Scan for the cell matching the given text and deliver its (X, Y) coordinate at center. 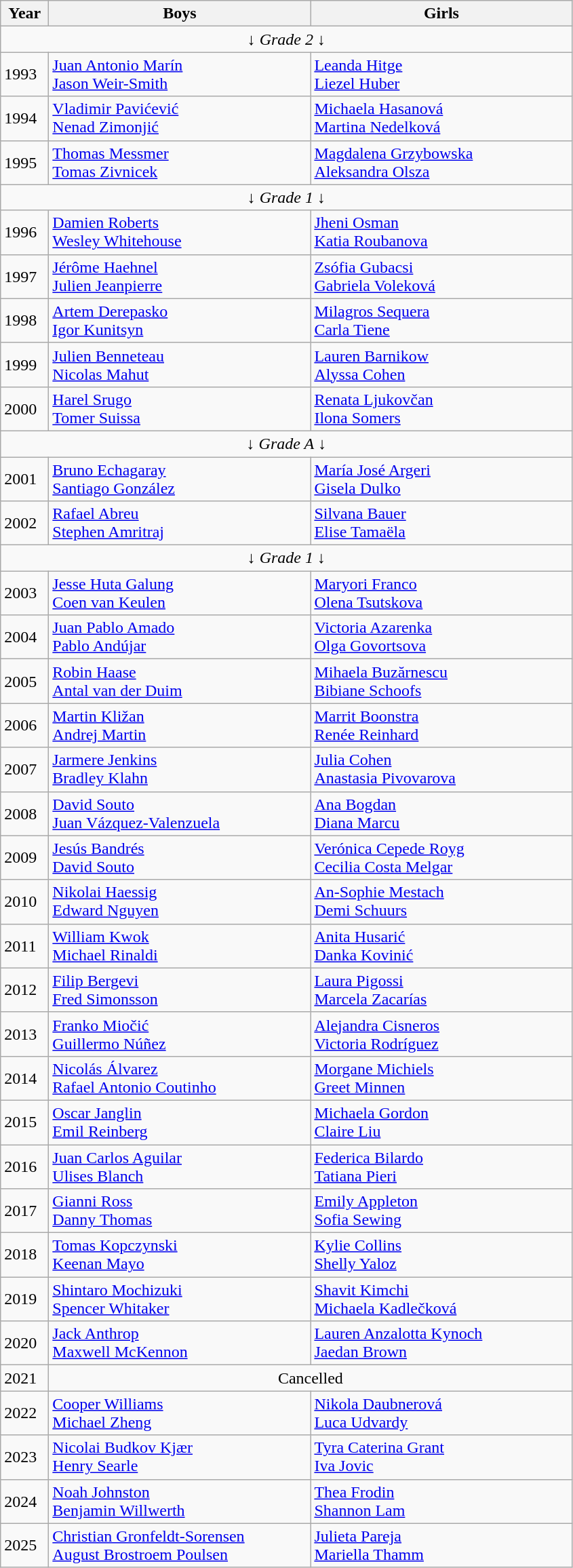
2008 (24, 814)
Nikola Daubnerová Luca Udvardy (441, 1413)
Morgane Michiels Greet Minnen (441, 1078)
Lauren Barnikow Alyssa Cohen (441, 365)
Juan Carlos Aguilar Ulises Blanch (180, 1167)
2000 (24, 408)
Alejandra Cisneros Victoria Rodríguez (441, 1034)
Magdalena Grzybowska Aleksandra Olsza (441, 163)
Kylie Collins Shelly Yaloz (441, 1255)
1995 (24, 163)
Boys (180, 14)
Martin Kližan Andrej Martin (180, 726)
2006 (24, 726)
Jarmere Jenkins Bradley Klahn (180, 769)
1994 (24, 118)
María José Argeri Gisela Dulko (441, 479)
Tyra Caterina Grant Iva Jovic (441, 1457)
2024 (24, 1502)
Shavit Kimchi Michaela Kadlečková (441, 1299)
Marrit Boonstra Renée Reinhard (441, 726)
2005 (24, 681)
Jack Anthrop Maxwell McKennon (180, 1343)
2021 (24, 1378)
2014 (24, 1078)
Vladimir Pavićević Nenad Zimonjić (180, 118)
Nicolai Budkov Kjær Henry Searle (180, 1457)
Victoria Azarenka Olga Govortsova (441, 638)
Rafael Abreu Stephen Amritraj (180, 524)
2017 (24, 1211)
Emily Appleton Sofia Sewing (441, 1211)
↓ Grade 2 ↓ (286, 39)
Artem Derepasko Igor Kunitsyn (180, 320)
2016 (24, 1167)
Year (24, 14)
Michaela Hasanová Martina Nedelková (441, 118)
2007 (24, 769)
2004 (24, 638)
2023 (24, 1457)
Jesse Huta Galung Coen van Keulen (180, 593)
Julia Cohen Anastasia Pivovarova (441, 769)
Girls (441, 14)
Zsófia Gubacsi Gabriela Voleková (441, 277)
2020 (24, 1343)
Jesús Bandrés David Souto (180, 857)
Cooper Williams Michael Zheng (180, 1413)
Michaela Gordon Claire Liu (441, 1122)
1996 (24, 232)
1999 (24, 365)
Laura Pigossi Marcela Zacarías (441, 990)
2019 (24, 1299)
Christian Gronfeldt-Sorensen August Brostroem Poulsen (180, 1545)
Gianni Ross Danny Thomas (180, 1211)
2025 (24, 1545)
Lauren Anzalotta Kynoch Jaedan Brown (441, 1343)
Thomas Messmer Tomas Zivnicek (180, 163)
Verónica Cepede Royg Cecilia Costa Melgar (441, 857)
William Kwok Michael Rinaldi (180, 945)
Harel Srugo Tomer Suissa (180, 408)
Bruno Echagaray Santiago González (180, 479)
2001 (24, 479)
Filip Bergevi Fred Simonsson (180, 990)
Juan Pablo Amado Pablo Andújar (180, 638)
Juan Antonio Marín Jason Weir-Smith (180, 75)
2018 (24, 1255)
Mihaela Buzărnescu Bibiane Schoofs (441, 681)
1997 (24, 277)
Jheni Osman Katia Roubanova (441, 232)
2011 (24, 945)
Nikolai Haessig Edward Nguyen (180, 902)
An-Sophie Mestach Demi Schuurs (441, 902)
Julieta Pareja Mariella Thamm (441, 1545)
2002 (24, 524)
Federica Bilardo Tatiana Pieri (441, 1167)
Shintaro Mochizuki Spencer Whitaker (180, 1299)
2013 (24, 1034)
Damien Roberts Wesley Whitehouse (180, 232)
2022 (24, 1413)
Tomas Kopczynski Keenan Mayo (180, 1255)
Franko Miočić Guillermo Núñez (180, 1034)
Anita Husarić Danka Kovinić (441, 945)
2015 (24, 1122)
Ana Bogdan Diana Marcu (441, 814)
Nicolás Álvarez Rafael Antonio Coutinho (180, 1078)
Silvana Bauer Elise Tamaëla (441, 524)
2010 (24, 902)
2009 (24, 857)
Noah Johnston Benjamin Willwerth (180, 1502)
Maryori Franco Olena Tsutskova (441, 593)
Julien Benneteau Nicolas Mahut (180, 365)
Cancelled (311, 1378)
Milagros Sequera Carla Tiene (441, 320)
1993 (24, 75)
1998 (24, 320)
Jérôme Haehnel Julien Jeanpierre (180, 277)
Robin Haase Antal van der Duim (180, 681)
Oscar Janglin Emil Reinberg (180, 1122)
Renata Ljukovčan Ilona Somers (441, 408)
Leanda Hitge Liezel Huber (441, 75)
↓ Grade A ↓ (286, 444)
2012 (24, 990)
2003 (24, 593)
David Souto Juan Vázquez-Valenzuela (180, 814)
Thea Frodin Shannon Lam (441, 1502)
